Return (x, y) of the center of cell containing provided text 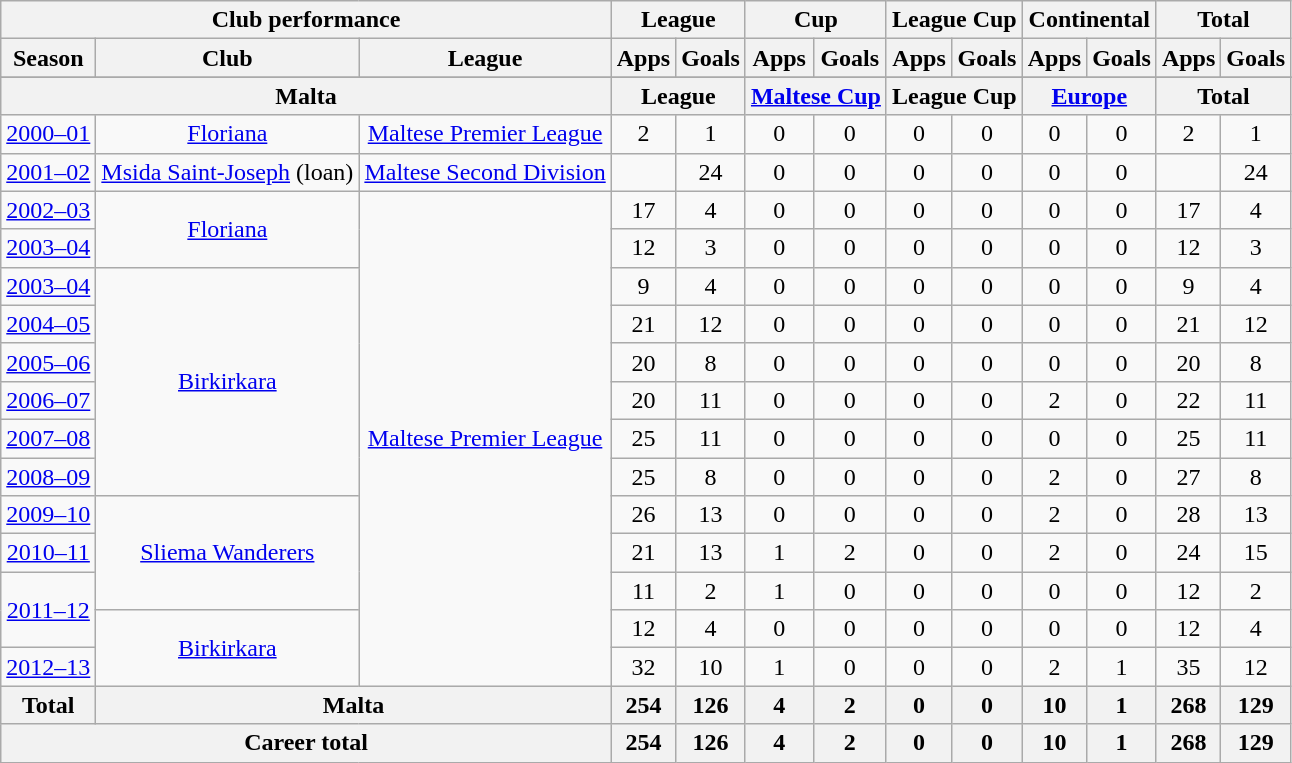
2001–02 (48, 172)
35 (1188, 667)
22 (1188, 400)
28 (1188, 515)
2004–05 (48, 324)
2000–01 (48, 134)
Club (228, 58)
2002–03 (48, 210)
Msida Saint-Joseph (loan) (228, 172)
Continental (1089, 20)
Europe (1089, 96)
Season (48, 58)
Maltese Second Division (485, 172)
2010–11 (48, 553)
32 (643, 667)
Career total (306, 743)
Club performance (306, 20)
Cup (816, 20)
15 (1256, 553)
2007–08 (48, 438)
2009–10 (48, 515)
2011–12 (48, 610)
2005–06 (48, 362)
2006–07 (48, 400)
2008–09 (48, 477)
27 (1188, 477)
26 (643, 515)
2012–13 (48, 667)
Sliema Wanderers (228, 553)
Maltese Cup (816, 96)
